From the cell containing the given text, extract its center point as (x, y) coordinate. 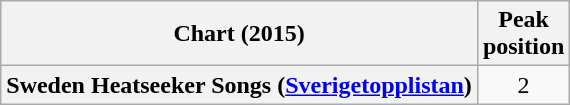
Chart (2015) (240, 34)
Peakposition (523, 34)
2 (523, 85)
Sweden Heatseeker Songs (Sverigetopplistan) (240, 85)
